Return (X, Y) of the center of cell containing provided text 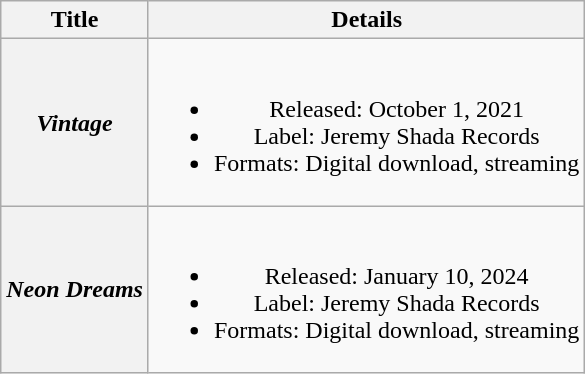
Title (75, 20)
Neon Dreams (75, 290)
Released: January 10, 2024Label: Jeremy Shada RecordsFormats: Digital download, streaming (366, 290)
Details (366, 20)
Vintage (75, 122)
Released: October 1, 2021Label: Jeremy Shada RecordsFormats: Digital download, streaming (366, 122)
